For the text-containing cell, return its midpoint in (X, Y) coordinate format. 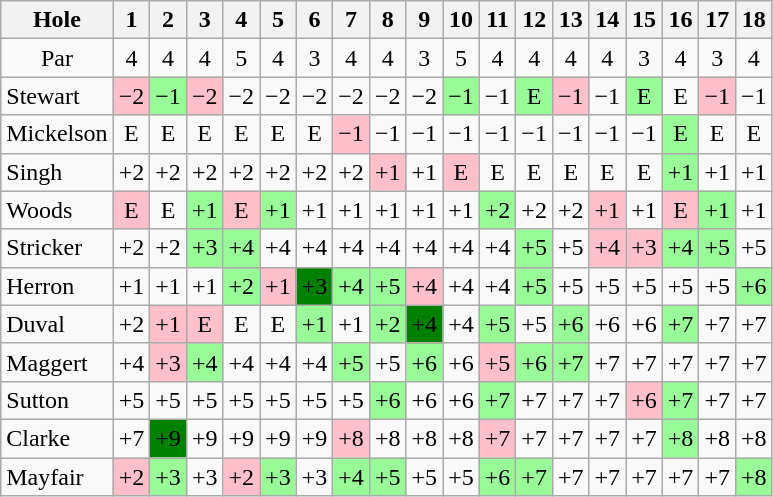
15 (644, 20)
6 (314, 20)
Mickelson (57, 134)
16 (680, 20)
Mayfair (57, 477)
14 (608, 20)
Clarke (57, 438)
1 (132, 20)
Woods (57, 210)
7 (352, 20)
9 (424, 20)
Stricker (57, 248)
2 (168, 20)
Hole (57, 20)
18 (754, 20)
Herron (57, 286)
Singh (57, 172)
Duval (57, 324)
13 (570, 20)
10 (462, 20)
11 (498, 20)
Sutton (57, 400)
Stewart (57, 96)
Maggert (57, 362)
17 (718, 20)
8 (388, 20)
12 (534, 20)
Par (57, 58)
